Scan for the cell matching the given text and deliver its [x, y] coordinate at center. 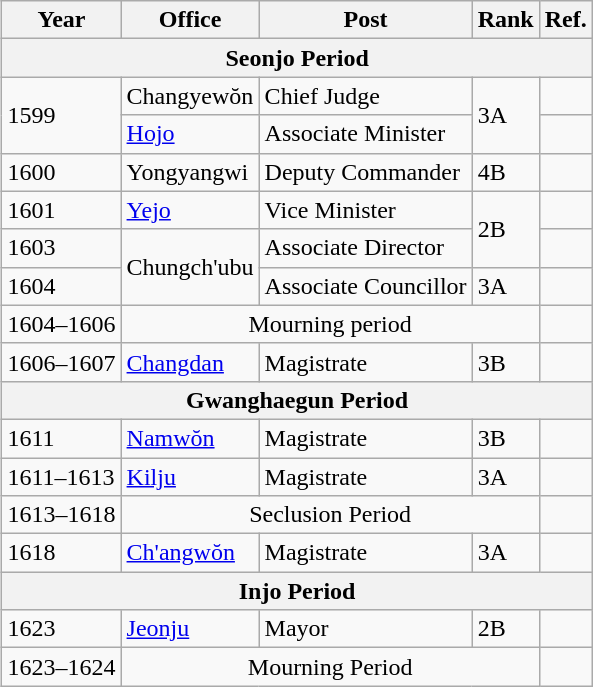
Associate Director [366, 248]
Hojo [190, 134]
Vice Minister [366, 210]
Chief Judge [366, 96]
1600 [62, 172]
Ref. [566, 20]
Changyewŏn [190, 96]
1623 [62, 629]
Office [190, 20]
Kilju [190, 477]
Associate Councillor [366, 286]
Ch'angwŏn [190, 553]
Yongyangwi [190, 172]
1611 [62, 438]
Deputy Commander [366, 172]
1604–1606 [62, 324]
1604 [62, 286]
Gwanghaegun Period [297, 400]
Year [62, 20]
Chungch'ubu [190, 267]
4B [506, 172]
Rank [506, 20]
1613–1618 [62, 515]
1606–1607 [62, 362]
Seonjo Period [297, 58]
Mourning Period [330, 667]
Associate Minister [366, 134]
1601 [62, 210]
Yejo [190, 210]
Jeonju [190, 629]
Mourning period [330, 324]
Seclusion Period [330, 515]
Namwŏn [190, 438]
1618 [62, 553]
Mayor [366, 629]
1611–1613 [62, 477]
Changdan [190, 362]
1599 [62, 115]
Post [366, 20]
Injo Period [297, 591]
1603 [62, 248]
1623–1624 [62, 667]
